Return (X, Y) of the center of cell containing provided text 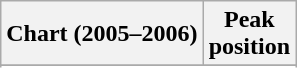
Peakposition (249, 34)
Chart (2005–2006) (102, 34)
